Detect which cell encompasses the target text, then output its (x, y) center coordinate. 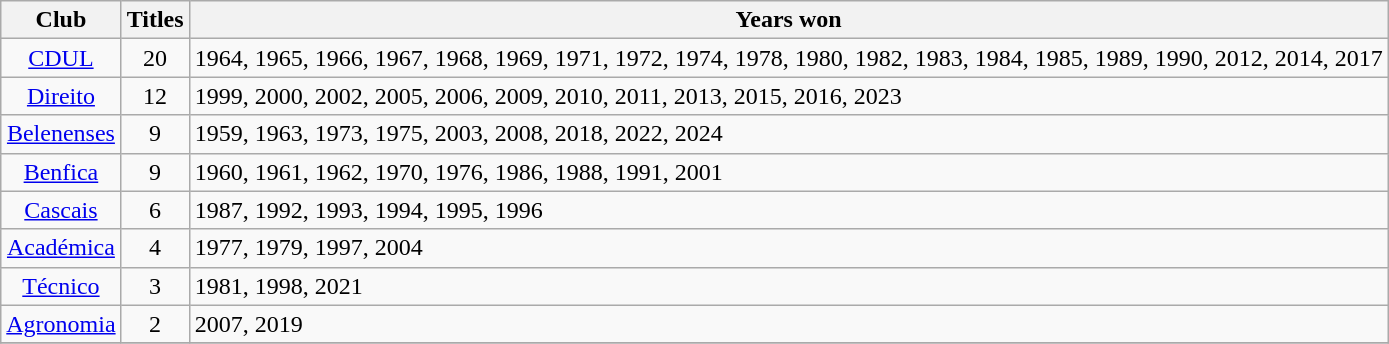
Cascais (61, 210)
1981, 1998, 2021 (788, 286)
20 (155, 58)
Técnico (61, 286)
CDUL (61, 58)
1977, 1979, 1997, 2004 (788, 248)
Titles (155, 20)
2007, 2019 (788, 324)
Benfica (61, 172)
Belenenses (61, 134)
12 (155, 96)
Académica (61, 248)
2 (155, 324)
1960, 1961, 1962, 1970, 1976, 1986, 1988, 1991, 2001 (788, 172)
4 (155, 248)
1987, 1992, 1993, 1994, 1995, 1996 (788, 210)
1959, 1963, 1973, 1975, 2003, 2008, 2018, 2022, 2024 (788, 134)
Club (61, 20)
Agronomia (61, 324)
3 (155, 286)
1964, 1965, 1966, 1967, 1968, 1969, 1971, 1972, 1974, 1978, 1980, 1982, 1983, 1984, 1985, 1989, 1990, 2012, 2014, 2017 (788, 58)
Years won (788, 20)
Direito (61, 96)
6 (155, 210)
1999, 2000, 2002, 2005, 2006, 2009, 2010, 2011, 2013, 2015, 2016, 2023 (788, 96)
